Pinpoint the cell where the given text exists, returning its [X, Y] midpoint coordinate. 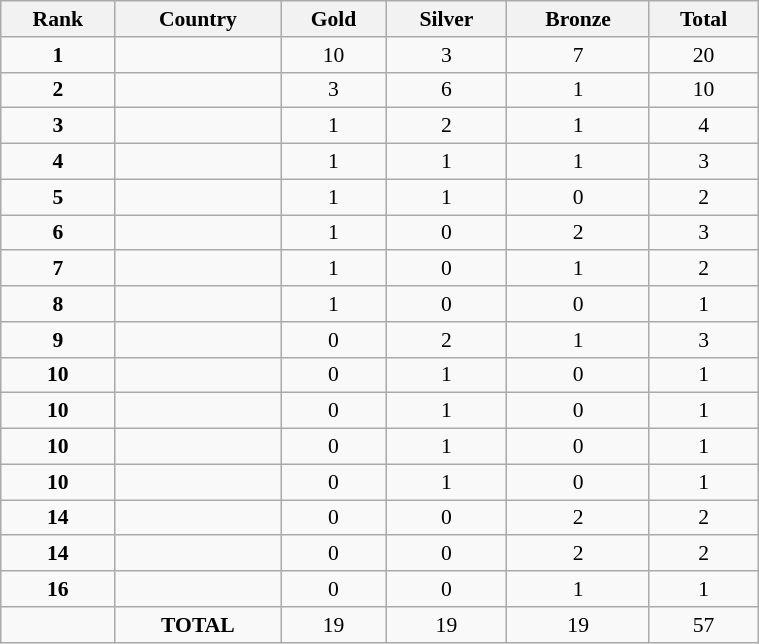
16 [58, 589]
Total [703, 19]
8 [58, 304]
5 [58, 197]
Bronze [578, 19]
TOTAL [198, 625]
Silver [446, 19]
Country [198, 19]
Gold [334, 19]
Rank [58, 19]
20 [703, 55]
57 [703, 625]
9 [58, 340]
